Find where the given text appears and provide that cell's center as (x, y) coordinate. 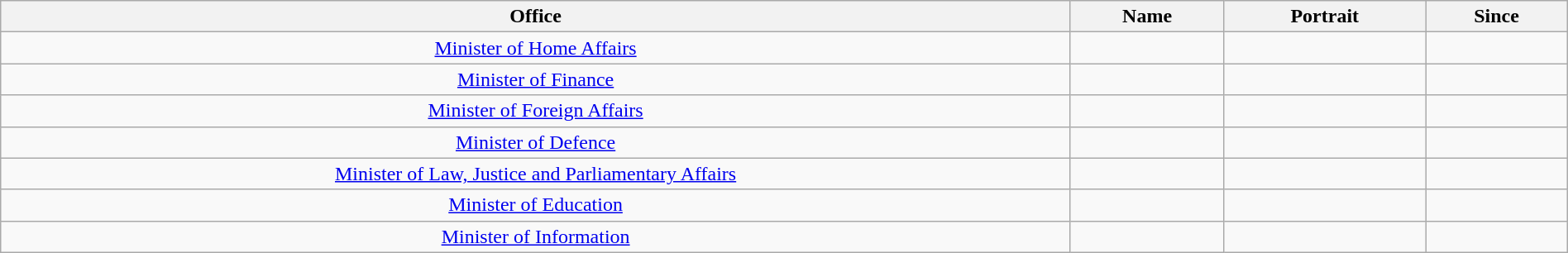
Minister of Defence (536, 142)
Minister of Foreign Affairs (536, 111)
Minister of Home Affairs (536, 48)
Minister of Law, Justice and Parliamentary Affairs (536, 174)
Minister of Finance (536, 79)
Office (536, 17)
Minister of Education (536, 205)
Name (1146, 17)
Since (1497, 17)
Portrait (1325, 17)
Minister of Information (536, 236)
